Pinpoint the cell where the given text exists, returning its [x, y] midpoint coordinate. 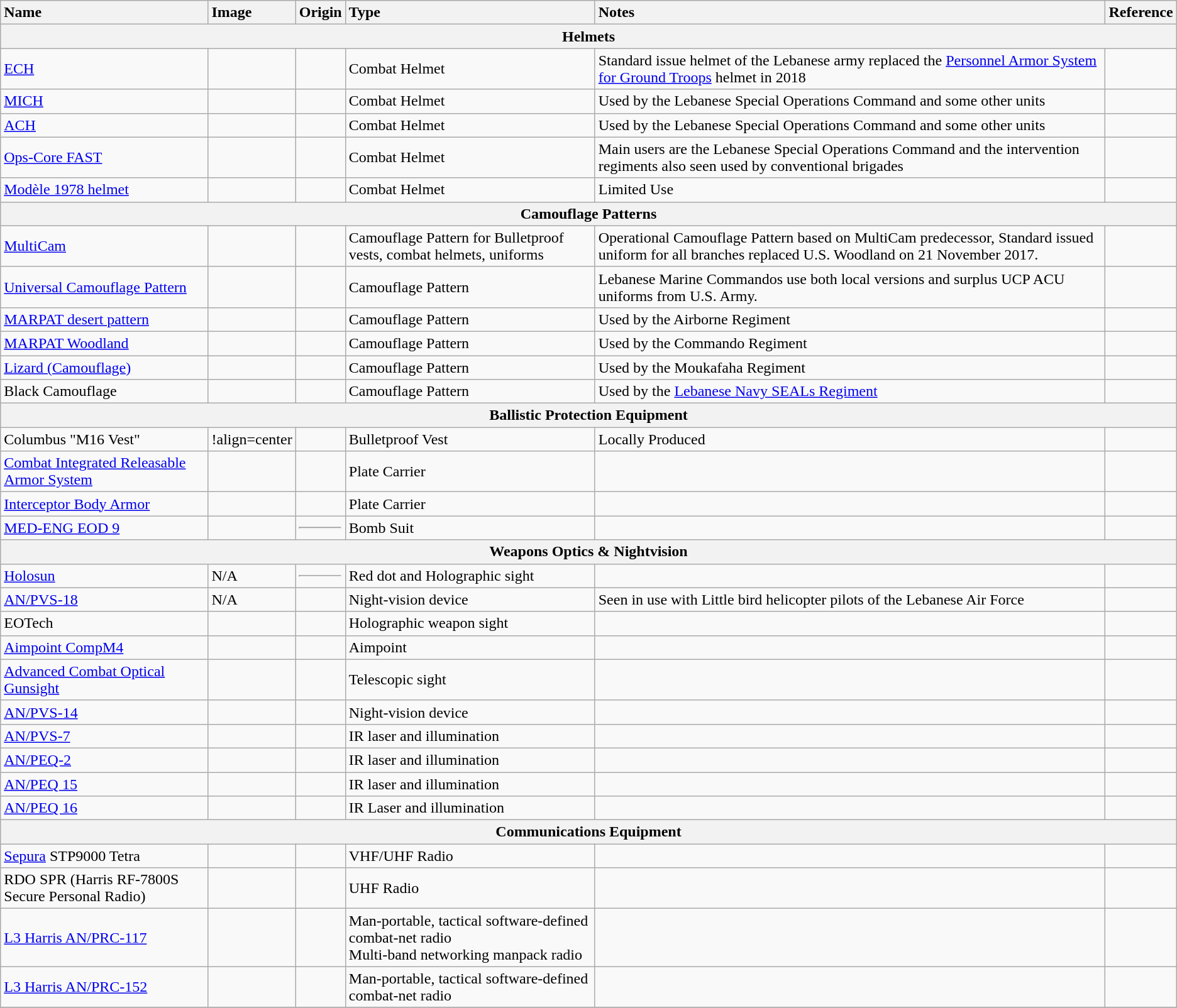
!align=center [251, 439]
MultiCam [104, 246]
MED-ENG EOD 9 [104, 528]
ECH [104, 69]
AN/PVS-7 [104, 736]
Man-portable, tactical software-defined combat-net radioMulti-band networking manpack radio [470, 938]
AN/PVS-18 [104, 600]
MARPAT Woodland [104, 343]
RDO SPR (Harris RF-7800S Secure Personal Radio) [104, 889]
Used by the Moukafaha Regiment [850, 368]
Columbus "M16 Vest" [104, 439]
Camouflage Patterns [588, 214]
VHF/UHF Radio [470, 856]
MARPAT desert pattern [104, 319]
MICH [104, 101]
ACH [104, 125]
Operational Camouflage Pattern based on MultiCam predecessor, Standard issued uniform for all branches replaced U.S. Woodland on 21 November 2017. [850, 246]
Sepura STP9000 Tetra [104, 856]
Bomb Suit [470, 528]
Camouflage Pattern for Bulletproof vests, combat helmets, uniforms [470, 246]
Origin [321, 13]
Interceptor Body Armor [104, 504]
L3 Harris AN/PRC-117 [104, 938]
Aimpoint [470, 647]
Bulletproof Vest [470, 439]
Red dot and Holographic sight [470, 576]
Lizard (Camouflage) [104, 368]
Communications Equipment [588, 832]
Holographic weapon sight [470, 623]
EOTech [104, 623]
Universal Camouflage Pattern [104, 287]
Standard issue helmet of the Lebanese army replaced the Personnel Armor System for Ground Troops helmet in 2018 [850, 69]
Weapons Optics & Nightvision [588, 552]
Advanced Combat Optical Gunsight [104, 680]
Used by the Commando Regiment [850, 343]
Man-portable, tactical software-defined combat-net radio [470, 987]
Locally Produced [850, 439]
IR Laser and illumination [470, 808]
Black Camouflage [104, 392]
Holosun [104, 576]
L3 Harris AN/PRC-152 [104, 987]
Type [470, 13]
AN/PEQ 16 [104, 808]
Image [251, 13]
Name [104, 13]
Seen in use with Little bird helicopter pilots of the Lebanese Air Force [850, 600]
Lebanese Marine Commandos use both local versions and surplus UCP ACU uniforms from U.S. Army. [850, 287]
Reference [1141, 13]
Used by the Lebanese Navy SEALs Regiment [850, 392]
AN/PEQ 15 [104, 784]
Limited Use [850, 190]
Main users are the Lebanese Special Operations Command and the intervention regiments also seen used by conventional brigades [850, 157]
Ops-Core FAST [104, 157]
UHF Radio [470, 889]
AN/PVS-14 [104, 712]
Ballistic Protection Equipment [588, 415]
Aimpoint CompM4 [104, 647]
Combat Integrated Releasable Armor System [104, 471]
Used by the Airborne Regiment [850, 319]
Telescopic sight [470, 680]
Notes [850, 13]
Modèle 1978 helmet [104, 190]
Helmets [588, 36]
AN/PEQ-2 [104, 760]
